For the text-containing cell, return its midpoint in (X, Y) coordinate format. 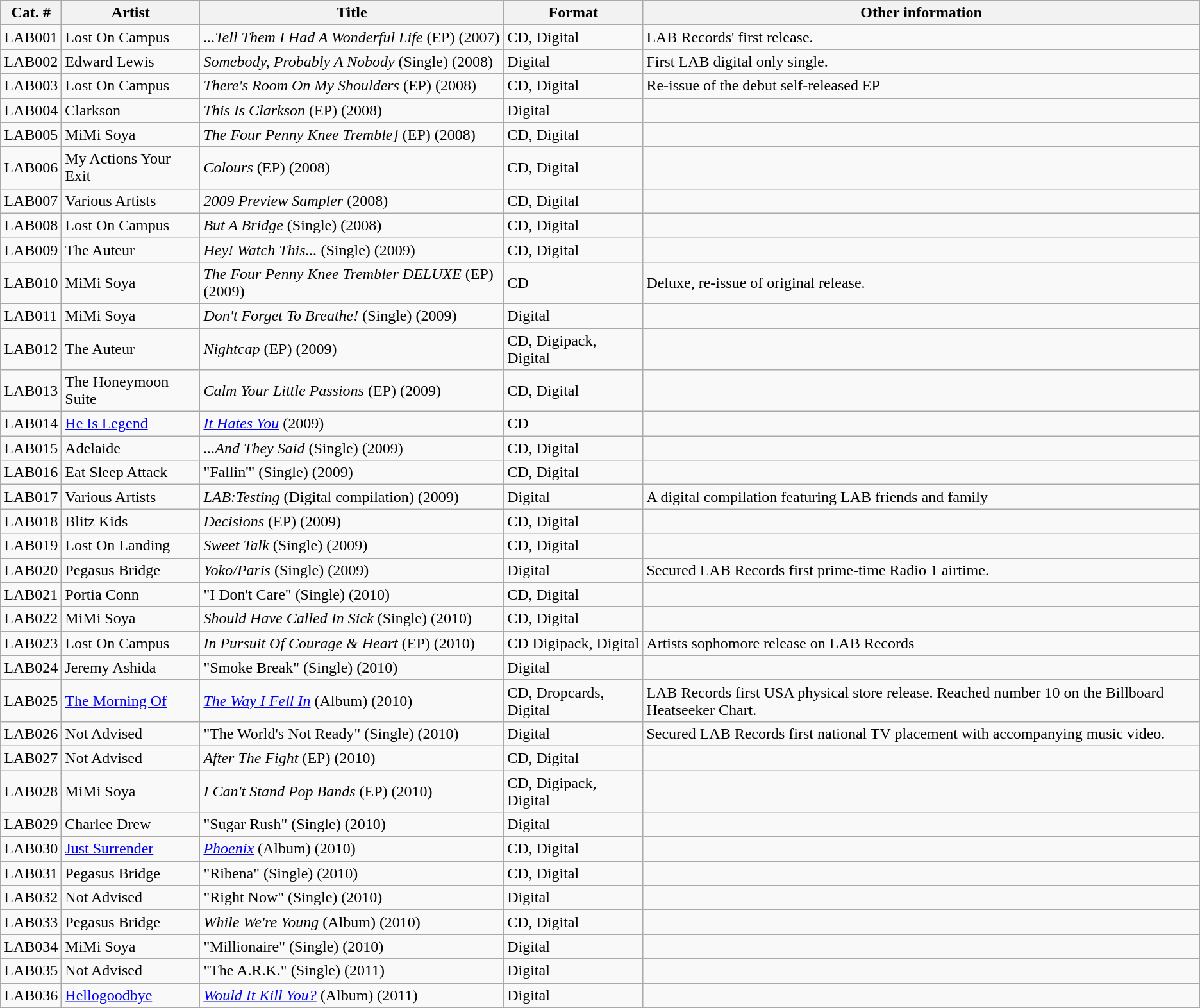
Hellogoodbye (131, 995)
LAB006 (31, 168)
Cat. # (31, 13)
"Right Now" (Single) (2010) (352, 898)
LAB013 (31, 391)
LAB036 (31, 995)
Charlee Drew (131, 825)
First LAB digital only single. (921, 62)
LAB009 (31, 249)
LAB Records first USA physical store release. Reached number 10 on the Billboard Heatseeker Chart. (921, 700)
While We're Young (Album) (2010) (352, 922)
LAB002 (31, 62)
LAB015 (31, 448)
LAB031 (31, 873)
LAB014 (31, 424)
After The Fight (EP) (2010) (352, 758)
LAB030 (31, 849)
Just Surrender (131, 849)
Phoenix (Album) (2010) (352, 849)
"I Don't Care" (Single) (2010) (352, 594)
Somebody, Probably A Nobody (Single) (2008) (352, 62)
LAB035 (31, 971)
Secured LAB Records first national TV placement with accompanying music video. (921, 734)
Format (573, 13)
LAB008 (31, 225)
Re-issue of the debut self-released EP (921, 86)
The Way I Fell In (Album) (2010) (352, 700)
Blitz Kids (131, 521)
The Morning Of (131, 700)
Yoko/Paris (Single) (2009) (352, 570)
LAB029 (31, 825)
A digital compilation featuring LAB friends and family (921, 497)
Secured LAB Records first prime-time Radio 1 airtime. (921, 570)
Jeremy Ashida (131, 668)
But A Bridge (Single) (2008) (352, 225)
LAB023 (31, 643)
Nightcap (EP) (2009) (352, 349)
"Fallin'" (Single) (2009) (352, 473)
This Is Clarkson (EP) (2008) (352, 110)
LAB017 (31, 497)
LAB Records' first release. (921, 37)
LAB034 (31, 946)
It Hates You (2009) (352, 424)
Title (352, 13)
He Is Legend (131, 424)
LAB020 (31, 570)
LAB019 (31, 546)
LAB:Testing (Digital compilation) (2009) (352, 497)
Decisions (EP) (2009) (352, 521)
Edward Lewis (131, 62)
CD Digipack, Digital (573, 643)
LAB033 (31, 922)
LAB025 (31, 700)
Other information (921, 13)
Would It Kill You? (Album) (2011) (352, 995)
Lost On Landing (131, 546)
LAB016 (31, 473)
LAB010 (31, 282)
"Ribena" (Single) (2010) (352, 873)
Eat Sleep Attack (131, 473)
...And They Said (Single) (2009) (352, 448)
LAB004 (31, 110)
In Pursuit Of Courage & Heart (EP) (2010) (352, 643)
The Honeymoon Suite (131, 391)
"The World's Not Ready" (Single) (2010) (352, 734)
LAB011 (31, 315)
Deluxe, re-issue of original release. (921, 282)
I Can't Stand Pop Bands (EP) (2010) (352, 791)
LAB021 (31, 594)
LAB005 (31, 135)
LAB027 (31, 758)
LAB024 (31, 668)
"The A.R.K." (Single) (2011) (352, 971)
"Sugar Rush" (Single) (2010) (352, 825)
Should Have Called In Sick (Single) (2010) (352, 619)
Clarkson (131, 110)
LAB007 (31, 201)
My Actions Your Exit (131, 168)
Sweet Talk (Single) (2009) (352, 546)
"Smoke Break" (Single) (2010) (352, 668)
The Four Penny Knee Tremble] (EP) (2008) (352, 135)
Artists sophomore release on LAB Records (921, 643)
Colours (EP) (2008) (352, 168)
2009 Preview Sampler (2008) (352, 201)
There's Room On My Shoulders (EP) (2008) (352, 86)
Artist (131, 13)
Hey! Watch This... (Single) (2009) (352, 249)
LAB022 (31, 619)
LAB012 (31, 349)
Calm Your Little Passions (EP) (2009) (352, 391)
CD, Dropcards, Digital (573, 700)
LAB001 (31, 37)
Portia Conn (131, 594)
...Tell Them I Had A Wonderful Life (EP) (2007) (352, 37)
Adelaide (131, 448)
LAB018 (31, 521)
Don't Forget To Breathe! (Single) (2009) (352, 315)
The Four Penny Knee Trembler DELUXE (EP) (2009) (352, 282)
LAB032 (31, 898)
LAB003 (31, 86)
LAB026 (31, 734)
"Millionaire" (Single) (2010) (352, 946)
LAB028 (31, 791)
